Pinpoint the cell where the given text exists, returning its [x, y] midpoint coordinate. 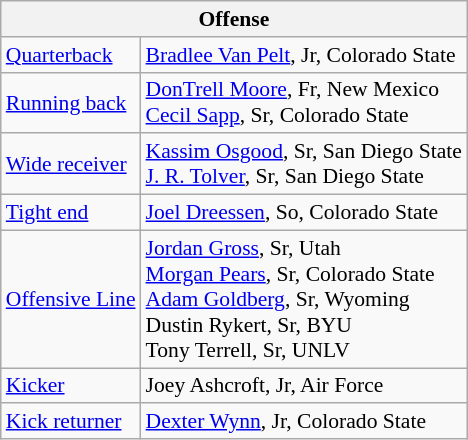
DonTrell Moore, Fr, New MexicoCecil Sapp, Sr, Colorado State [304, 102]
Quarterback [71, 55]
Jordan Gross, Sr, UtahMorgan Pears, Sr, Colorado StateAdam Goldberg, Sr, WyomingDustin Rykert, Sr, BYUTony Terrell, Sr, UNLV [304, 299]
Joel Dreessen, So, Colorado State [304, 213]
Offensive Line [71, 299]
Kassim Osgood, Sr, San Diego StateJ. R. Tolver, Sr, San Diego State [304, 164]
Tight end [71, 213]
Kicker [71, 386]
Bradlee Van Pelt, Jr, Colorado State [304, 55]
Kick returner [71, 422]
Wide receiver [71, 164]
Running back [71, 102]
Offense [234, 19]
Joey Ashcroft, Jr, Air Force [304, 386]
Dexter Wynn, Jr, Colorado State [304, 422]
